Locate the cell with the specified text and output its [X, Y] center coordinate. 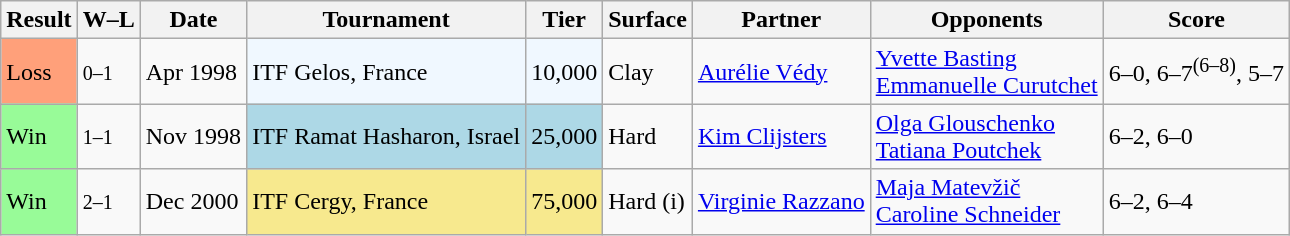
75,000 [564, 202]
Result [39, 20]
Hard [648, 136]
Score [1196, 20]
Partner [781, 20]
6–2, 6–0 [1196, 136]
6–2, 6–4 [1196, 202]
Tier [564, 20]
Virginie Razzano [781, 202]
Nov 1998 [193, 136]
2–1 [108, 202]
W–L [108, 20]
ITF Cergy, France [386, 202]
Olga Glouschenko Tatiana Poutchek [986, 136]
Surface [648, 20]
Date [193, 20]
10,000 [564, 72]
Hard (i) [648, 202]
Apr 1998 [193, 72]
Aurélie Védy [781, 72]
Maja Matevžič Caroline Schneider [986, 202]
Clay [648, 72]
0–1 [108, 72]
Dec 2000 [193, 202]
Yvette Basting Emmanuelle Curutchet [986, 72]
Tournament [386, 20]
Loss [39, 72]
ITF Gelos, France [386, 72]
ITF Ramat Hasharon, Israel [386, 136]
1–1 [108, 136]
Kim Clijsters [781, 136]
25,000 [564, 136]
6–0, 6–7(6–8), 5–7 [1196, 72]
Opponents [986, 20]
